Identify which cell holds the provided text, then report its (X, Y) central coordinate. 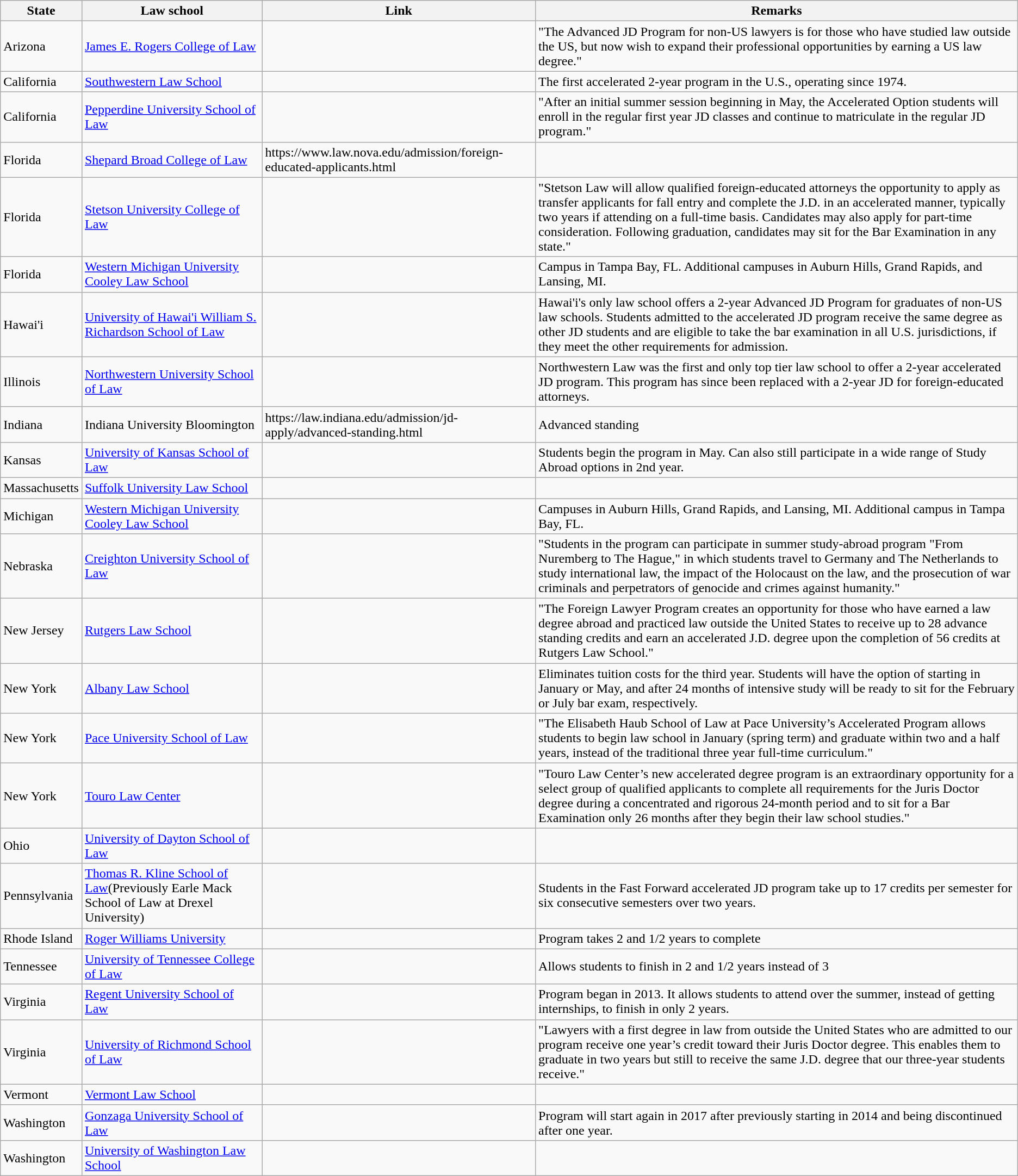
Regent University School of Law (172, 1001)
Creighton University School of Law (172, 567)
University of Tennessee College of Law (172, 967)
New Jersey (41, 631)
James E. Rogers College of Law (172, 46)
University of Hawai'i William S. Richardson School of Law (172, 324)
Shepard Broad College of Law (172, 160)
Thomas R. Kline School of Law(Previously Earle Mack School of Law at Drexel University) (172, 896)
Northwestern University School of Law (172, 382)
University of Washington Law School (172, 1158)
Students begin the program in May. Can also still participate in a wide range of Study Abroad options in 2nd year. (777, 460)
Pepperdine University School of Law (172, 117)
University of Dayton School of Law (172, 846)
Program will start again in 2017 after previously starting in 2014 and being discontinued after one year. (777, 1122)
Roger Williams University (172, 938)
Massachusetts (41, 488)
State (41, 11)
Program began in 2013. It allows students to attend over the summer, instead of getting internships, to finish in only 2 years. (777, 1001)
Campus in Tampa Bay, FL. Additional campuses in Auburn Hills, Grand Rapids, and Lansing, MI. (777, 274)
The first accelerated 2-year program in the U.S., operating since 1974. (777, 82)
Tennessee (41, 967)
Law school (172, 11)
Pace University School of Law (172, 738)
Rutgers Law School (172, 631)
Vermont (41, 1094)
Gonzaga University School of Law (172, 1122)
Hawai'i (41, 324)
https://www.law.nova.edu/admission/foreign-educated-applicants.html (399, 160)
Campuses in Auburn Hills, Grand Rapids, and Lansing, MI. Additional campus in Tampa Bay, FL. (777, 515)
Kansas (41, 460)
Southwestern Law School (172, 82)
https://law.indiana.edu/admission/jd-apply/advanced-standing.html (399, 424)
Remarks (777, 11)
Program takes 2 and 1/2 years to complete (777, 938)
Link (399, 11)
Nebraska (41, 567)
University of Richmond School of Law (172, 1051)
Indiana University Bloomington (172, 424)
Ohio (41, 846)
Rhode Island (41, 938)
Pennsylvania (41, 896)
Advanced standing (777, 424)
Touro Law Center (172, 796)
Arizona (41, 46)
Albany Law School (172, 688)
Michigan (41, 515)
Allows students to finish in 2 and 1/2 years instead of 3 (777, 967)
Vermont Law School (172, 1094)
Suffolk University Law School (172, 488)
Illinois (41, 382)
Stetson University College of Law (172, 217)
Students in the Fast Forward accelerated JD program take up to 17 credits per semester for six consecutive semesters over two years. (777, 896)
Indiana (41, 424)
University of Kansas School of Law (172, 460)
